Extract the [X, Y] coordinate from the center of the cell holding the provided text.  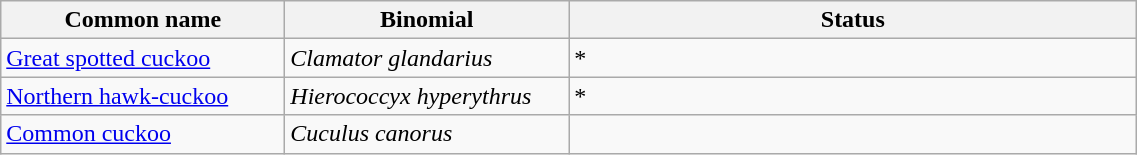
Clamator glandarius [427, 58]
Hierococcyx hyperythrus [427, 96]
Cuculus canorus [427, 134]
Great spotted cuckoo [143, 58]
Status [853, 20]
Binomial [427, 20]
Northern hawk-cuckoo [143, 96]
Common name [143, 20]
Common cuckoo [143, 134]
